From the cell containing the given text, extract its center point as (x, y) coordinate. 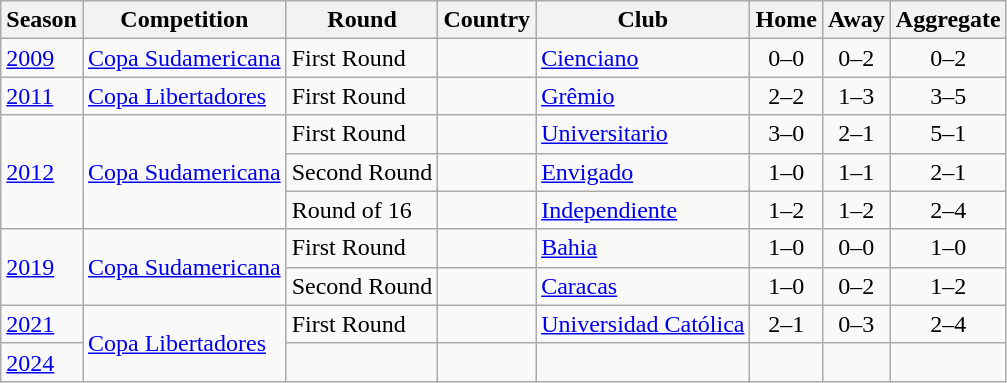
Aggregate (948, 20)
Envigado (643, 172)
Universitario (643, 134)
Round of 16 (362, 210)
Competition (184, 20)
1–1 (856, 172)
Grêmio (643, 96)
2–2 (786, 96)
5–1 (948, 134)
Cienciano (643, 58)
1–3 (856, 96)
3–5 (948, 96)
2012 (42, 172)
3–0 (786, 134)
Home (786, 20)
2011 (42, 96)
Caracas (643, 286)
2024 (42, 362)
Away (856, 20)
Universidad Católica (643, 324)
2009 (42, 58)
Round (362, 20)
Bahia (643, 248)
Club (643, 20)
2019 (42, 267)
0–3 (856, 324)
Independiente (643, 210)
2021 (42, 324)
Country (487, 20)
Season (42, 20)
